Scan for the cell matching the given text and deliver its [x, y] coordinate at center. 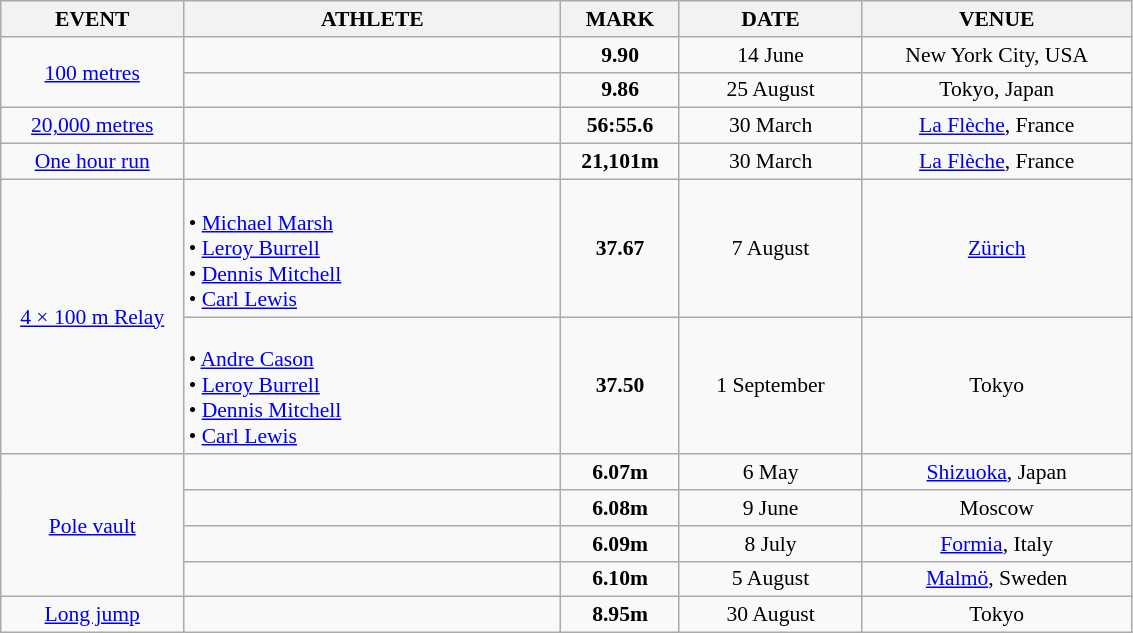
25 August [770, 90]
ATHLETE [372, 19]
Malmö, Sweden [996, 579]
14 June [770, 55]
DATE [770, 19]
Pole vault [92, 526]
6.09m [620, 544]
6 May [770, 473]
• Andre Cason• Leroy Burrell• Dennis Mitchell• Carl Lewis [372, 386]
9.90 [620, 55]
6.07m [620, 473]
100 metres [92, 72]
6.10m [620, 579]
1 September [770, 386]
MARK [620, 19]
4 × 100 m Relay [92, 316]
37.50 [620, 386]
20,000 metres [92, 126]
One hour run [92, 162]
Long jump [92, 615]
6.08m [620, 508]
Formia, Italy [996, 544]
Moscow [996, 508]
9.86 [620, 90]
56:55.6 [620, 126]
Shizuoka, Japan [996, 473]
VENUE [996, 19]
37.67 [620, 248]
Tokyo, Japan [996, 90]
8.95m [620, 615]
30 August [770, 615]
9 June [770, 508]
5 August [770, 579]
• Michael Marsh• Leroy Burrell• Dennis Mitchell• Carl Lewis [372, 248]
Zürich [996, 248]
21,101m [620, 162]
8 July [770, 544]
7 August [770, 248]
New York City, USA [996, 55]
EVENT [92, 19]
